From the cell containing the given text, extract its center point as [x, y] coordinate. 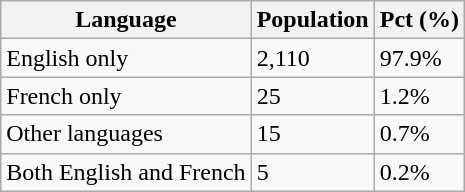
1.2% [419, 96]
English only [126, 58]
97.9% [419, 58]
Language [126, 20]
15 [312, 134]
French only [126, 96]
Pct (%) [419, 20]
Population [312, 20]
0.7% [419, 134]
25 [312, 96]
2,110 [312, 58]
0.2% [419, 172]
5 [312, 172]
Both English and French [126, 172]
Other languages [126, 134]
